Locate the cell with the specified text and output its [x, y] center coordinate. 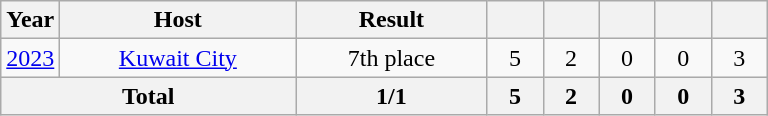
Kuwait City [178, 58]
Host [178, 20]
Result [392, 20]
1/1 [392, 96]
2023 [30, 58]
Year [30, 20]
7th place [392, 58]
Total [148, 96]
